Extract the (X, Y) coordinate from the center of the cell holding the provided text.  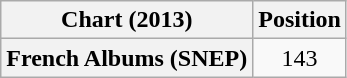
French Albums (SNEP) (127, 58)
Chart (2013) (127, 20)
143 (300, 58)
Position (300, 20)
